Provide the (X, Y) coordinate of the cell's center where the given text is located.  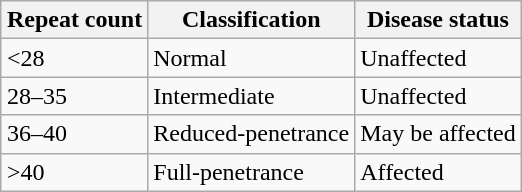
Classification (252, 20)
>40 (74, 172)
Full-penetrance (252, 172)
<28 (74, 58)
Intermediate (252, 96)
28–35 (74, 96)
36–40 (74, 134)
Reduced-penetrance (252, 134)
Normal (252, 58)
Repeat count (74, 20)
May be affected (438, 134)
Disease status (438, 20)
Affected (438, 172)
